Detect which cell encompasses the target text, then output its (x, y) center coordinate. 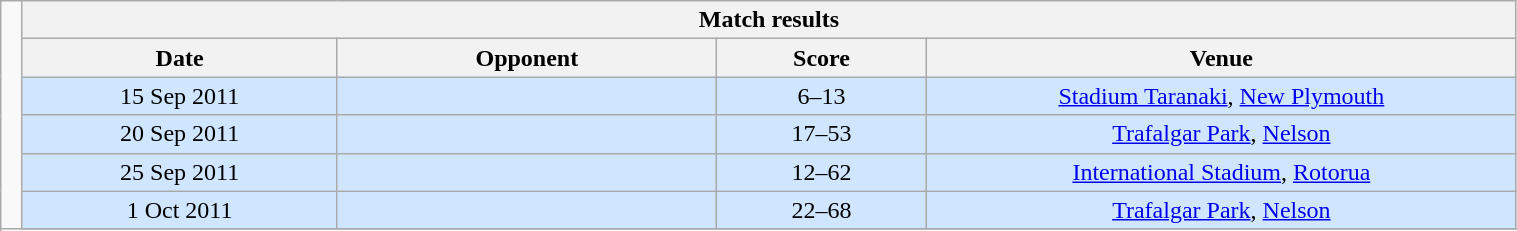
International Stadium, Rotorua (1222, 172)
1 Oct 2011 (180, 210)
Score (821, 58)
Venue (1222, 58)
6–13 (821, 96)
Opponent (526, 58)
22–68 (821, 210)
17–53 (821, 134)
Stadium Taranaki, New Plymouth (1222, 96)
12–62 (821, 172)
Match results (769, 20)
15 Sep 2011 (180, 96)
Date (180, 58)
20 Sep 2011 (180, 134)
25 Sep 2011 (180, 172)
